For the text-containing cell, return its midpoint in [X, Y] coordinate format. 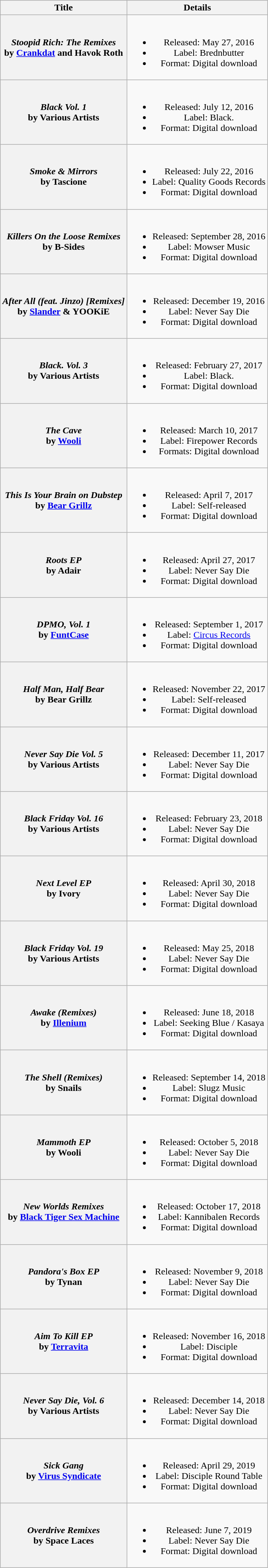
New Worlds Remixesby Black Tiger Sex Machine [64, 1212]
Overdrive Remixesby Space Laces [64, 1535]
Released: December 14, 2018Label: Never Say DieFormat: Digital download [198, 1406]
Released: February 23, 2018Label: Never Say DieFormat: Digital download [198, 824]
Released: July 12, 2016Label: Black.Format: Digital download [198, 112]
Details [198, 8]
Released: April 30, 2018Label: Never Say DieFormat: Digital download [198, 888]
Released: November 9, 2018Label: Never Say DieFormat: Digital download [198, 1276]
Title [64, 8]
Roots EPby Adair [64, 565]
Sick Gangby Virus Syndicate [64, 1471]
The Caveby Wooli [64, 435]
Black Vol. 1by Various Artists [64, 112]
Released: December 11, 2017Label: Never Say DieFormat: Digital download [198, 759]
Released: December 19, 2016Label: Never Say DieFormat: Digital download [198, 306]
Released: July 22, 2016Label: Quality Goods RecordsFormat: Digital download [198, 177]
This Is Your Brain on Dubstepby Bear Grillz [64, 500]
Awake (Remixes)by Illenium [64, 1018]
Released: November 16, 2018Label: DiscipleFormat: Digital download [198, 1341]
Smoke & Mirrorsby Tascione [64, 177]
Released: November 22, 2017Label: Self-releasedFormat: Digital download [198, 694]
Mammoth EPby Wooli [64, 1147]
Released: June 18, 2018Label: Seeking Blue / KasayaFormat: Digital download [198, 1018]
Released: October 5, 2018Label: Never Say DieFormat: Digital download [198, 1147]
Released: April 29, 2019Label: Disciple Round TableFormat: Digital download [198, 1471]
Killers On the Loose Remixesby B-Sides [64, 242]
Aim To Kill EPby Terravita [64, 1341]
Never Say Die, Vol. 6by Various Artists [64, 1406]
Released: May 25, 2018Label: Never Say DieFormat: Digital download [198, 953]
Released: May 27, 2016Label: BrednbutterFormat: Digital download [198, 47]
Released: September 1, 2017Label: Circus RecordsFormat: Digital download [198, 630]
Never Say Die Vol. 5by Various Artists [64, 759]
Stoopid Rich: The Remixesby Crankdat and Havok Roth [64, 47]
Released: September 28, 2016Label: Mowser MusicFormat: Digital download [198, 242]
Black Friday Vol. 19by Various Artists [64, 953]
Released: February 27, 2017Label: Black.Format: Digital download [198, 371]
Released: April 7, 2017Label: Self-releasedFormat: Digital download [198, 500]
Released: March 10, 2017Label: Firepower RecordsFormats: Digital download [198, 435]
Pandora's Box EPby Tynan [64, 1276]
Released: September 14, 2018Label: Slugz MusicFormat: Digital download [198, 1083]
Black Friday Vol. 16by Various Artists [64, 824]
The Shell (Remixes)by Snails [64, 1083]
Black. Vol. 3by Various Artists [64, 371]
DPMO, Vol. 1by FuntCase [64, 630]
Half Man, Half Bearby Bear Grillz [64, 694]
Next Level EPby Ivory [64, 888]
Released: June 7, 2019Label: Never Say DieFormat: Digital download [198, 1535]
After All (feat. Jinzo) [Remixes]by Slander & YOOKiE [64, 306]
Released: October 17, 2018Label: Kannibalen RecordsFormat: Digital download [198, 1212]
Released: April 27, 2017Label: Never Say DieFormat: Digital download [198, 565]
